Capture the cell that displays the provided text and extract its [X, Y] central coordinate. 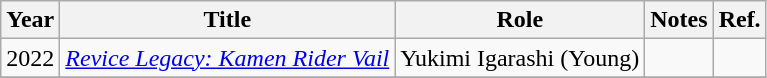
Year [30, 20]
Yukimi Igarashi (Young) [520, 58]
Revice Legacy: Kamen Rider Vail [228, 58]
2022 [30, 58]
Notes [679, 20]
Role [520, 20]
Ref. [740, 20]
Title [228, 20]
